Search for the cell housing the specified text and yield its (X, Y) center coordinate. 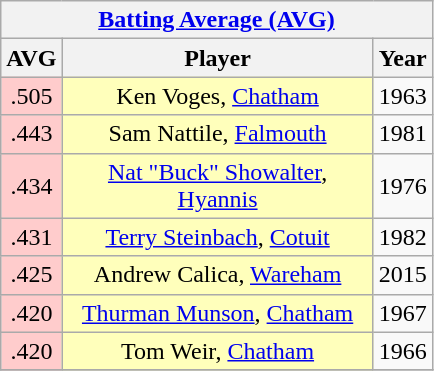
Batting Average (AVG) (216, 20)
1982 (402, 237)
Player (218, 58)
1981 (402, 134)
1967 (402, 313)
.431 (32, 237)
Andrew Calica, Wareham (218, 275)
Year (402, 58)
.425 (32, 275)
.434 (32, 186)
2015 (402, 275)
AVG (32, 58)
.505 (32, 96)
.443 (32, 134)
1963 (402, 96)
Tom Weir, Chatham (218, 351)
1966 (402, 351)
Nat "Buck" Showalter, Hyannis (218, 186)
Ken Voges, Chatham (218, 96)
Sam Nattile, Falmouth (218, 134)
1976 (402, 186)
Terry Steinbach, Cotuit (218, 237)
Thurman Munson, Chatham (218, 313)
